Pinpoint the cell where the given text exists, returning its (X, Y) midpoint coordinate. 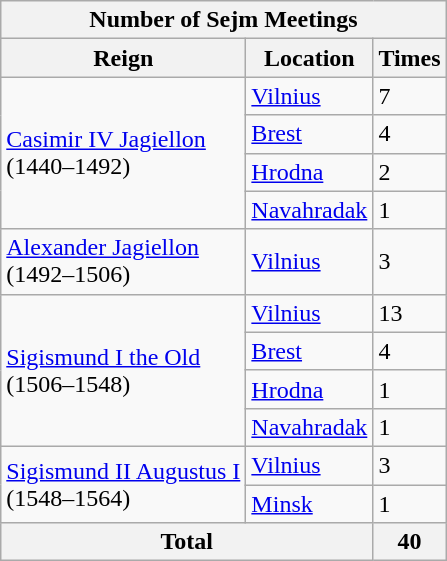
Sigismund II Augustus I(1548–1564) (124, 484)
Alexander Jagiellon (1492–1506) (124, 262)
Times (410, 58)
Reign (124, 58)
7 (410, 96)
Location (310, 58)
Casimir IV Jagiellon (1440–1492) (124, 153)
Number of Sejm Meetings (224, 20)
Total (187, 542)
40 (410, 542)
Minsk (310, 503)
Sigismund I the Old (1506–1548) (124, 370)
2 (410, 172)
13 (410, 313)
